Output the [x, y] coordinate of the center of the cell containing the given text.  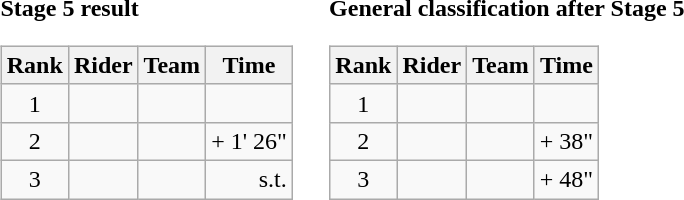
+ 1' 26" [250, 141]
s.t. [250, 179]
+ 38" [566, 141]
+ 48" [566, 179]
